For the text-containing cell, return its midpoint in [x, y] coordinate format. 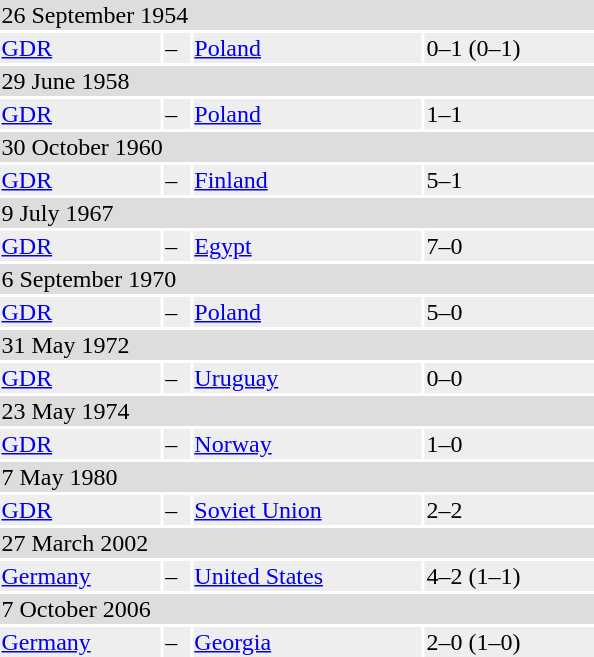
7–0 [510, 246]
0–0 [510, 378]
7 May 1980 [297, 477]
Uruguay [308, 378]
9 July 1967 [297, 213]
1–1 [510, 114]
2–0 (1–0) [510, 642]
1–0 [510, 444]
27 March 2002 [297, 543]
4–2 (1–1) [510, 576]
Georgia [308, 642]
United States [308, 576]
Soviet Union [308, 510]
5–1 [510, 180]
30 October 1960 [297, 147]
Finland [308, 180]
0–1 (0–1) [510, 48]
26 September 1954 [297, 15]
2–2 [510, 510]
5–0 [510, 312]
29 June 1958 [297, 81]
Egypt [308, 246]
31 May 1972 [297, 345]
6 September 1970 [297, 279]
23 May 1974 [297, 411]
Norway [308, 444]
7 October 2006 [297, 609]
